Scan for the cell matching the given text and deliver its [X, Y] coordinate at center. 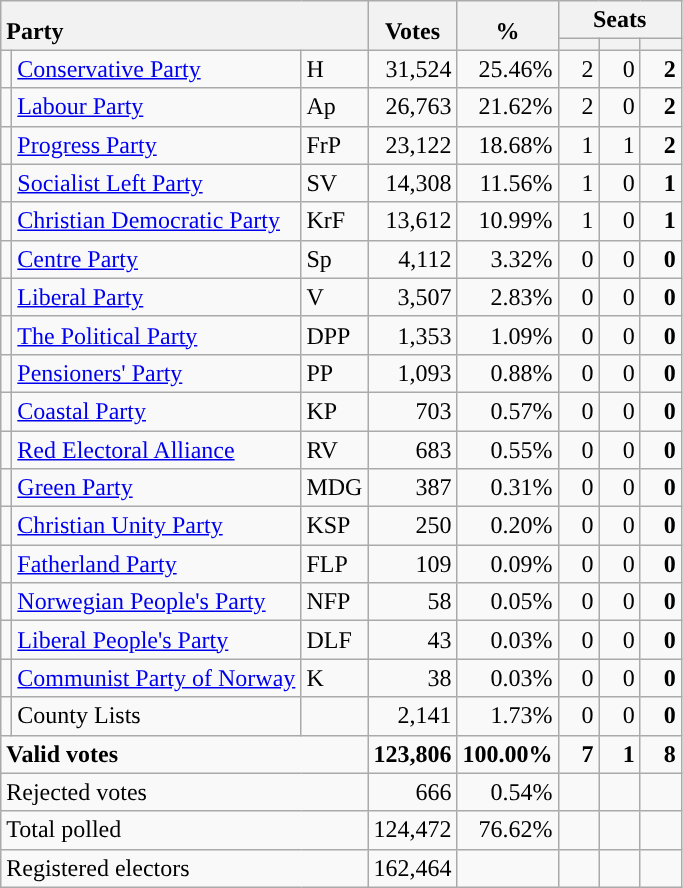
Coastal Party [156, 411]
2,141 [412, 716]
KP [334, 411]
4,112 [412, 259]
Labour Party [156, 107]
Sp [334, 259]
Socialist Left Party [156, 183]
Progress Party [156, 145]
0.31% [508, 488]
1,093 [412, 373]
387 [412, 488]
14,308 [412, 183]
County Lists [156, 716]
Votes [412, 26]
% [508, 26]
Party [184, 26]
Valid votes [184, 754]
123,806 [412, 754]
MDG [334, 488]
2.83% [508, 297]
76.62% [508, 830]
The Political Party [156, 335]
NFP [334, 602]
Liberal People's Party [156, 640]
Communist Party of Norway [156, 678]
K [334, 678]
7 [578, 754]
666 [412, 792]
0.88% [508, 373]
Seats [620, 20]
Conservative Party [156, 69]
FrP [334, 145]
31,524 [412, 69]
124,472 [412, 830]
Fatherland Party [156, 564]
FLP [334, 564]
43 [412, 640]
1,353 [412, 335]
V [334, 297]
18.68% [508, 145]
0.57% [508, 411]
21.62% [508, 107]
1.73% [508, 716]
10.99% [508, 221]
Centre Party [156, 259]
H [334, 69]
25.46% [508, 69]
Registered electors [184, 868]
0.55% [508, 449]
703 [412, 411]
SV [334, 183]
38 [412, 678]
Christian Unity Party [156, 526]
RV [334, 449]
PP [334, 373]
Norwegian People's Party [156, 602]
0.05% [508, 602]
3.32% [508, 259]
Red Electoral Alliance [156, 449]
11.56% [508, 183]
KSP [334, 526]
250 [412, 526]
DPP [334, 335]
58 [412, 602]
109 [412, 564]
100.00% [508, 754]
0.54% [508, 792]
1.09% [508, 335]
26,763 [412, 107]
KrF [334, 221]
3,507 [412, 297]
Pensioners' Party [156, 373]
DLF [334, 640]
162,464 [412, 868]
Liberal Party [156, 297]
683 [412, 449]
8 [660, 754]
Rejected votes [184, 792]
23,122 [412, 145]
0.09% [508, 564]
Total polled [184, 830]
Ap [334, 107]
0.20% [508, 526]
13,612 [412, 221]
Christian Democratic Party [156, 221]
Green Party [156, 488]
